Search for the cell housing the specified text and yield its (X, Y) center coordinate. 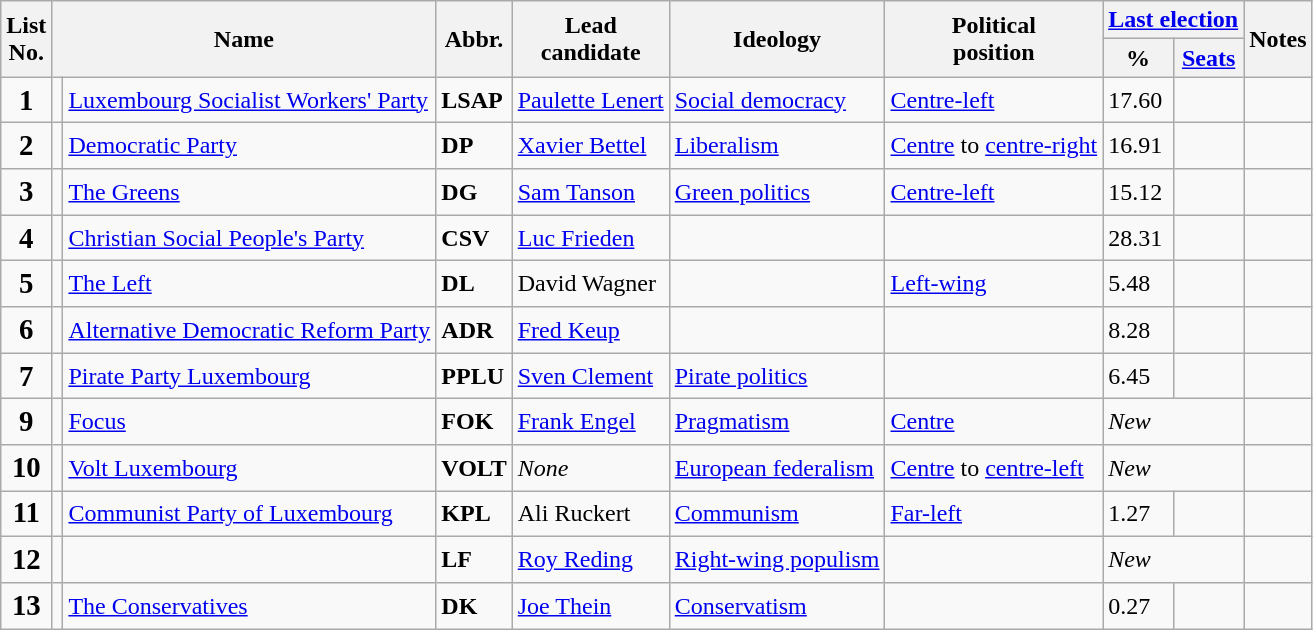
10 (26, 468)
European federalism (777, 468)
1 (26, 100)
None (590, 468)
Sam Tanson (590, 192)
16.91 (1138, 146)
% (1138, 58)
28.31 (1138, 238)
Left-wing (994, 284)
DK (474, 606)
Roy Reding (590, 560)
Luxembourg Socialist Workers' Party (250, 100)
LF (474, 560)
Politicalposition (994, 39)
7 (26, 376)
Frank Engel (590, 422)
Democratic Party (250, 146)
5 (26, 284)
17.60 (1138, 100)
Conservatism (777, 606)
Pirate politics (777, 376)
Seats (1209, 58)
3 (26, 192)
Green politics (777, 192)
13 (26, 606)
Joe Thein (590, 606)
Ali Ruckert (590, 514)
PPLU (474, 376)
Notes (1278, 39)
6 (26, 330)
Liberalism (777, 146)
Fred Keup (590, 330)
ListNo. (26, 39)
6.45 (1138, 376)
Ideology (777, 39)
Abbr. (474, 39)
Sven Clement (590, 376)
The Greens (250, 192)
VOLT (474, 468)
Xavier Bettel (590, 146)
Pragmatism (777, 422)
DL (474, 284)
Focus (250, 422)
8.28 (1138, 330)
Name (244, 39)
DP (474, 146)
FOK (474, 422)
Communist Party of Luxembourg (250, 514)
1.27 (1138, 514)
Paulette Lenert (590, 100)
Centre to centre-right (994, 146)
Leadcandidate (590, 39)
0.27 (1138, 606)
Social democracy (777, 100)
David Wagner (590, 284)
KPL (474, 514)
Far-left (994, 514)
Volt Luxembourg (250, 468)
LSAP (474, 100)
Luc Frieden (590, 238)
The Left (250, 284)
15.12 (1138, 192)
Alternative Democratic Reform Party (250, 330)
Christian Social People's Party (250, 238)
DG (474, 192)
Last election (1174, 20)
Pirate Party Luxembourg (250, 376)
4 (26, 238)
Right-wing populism (777, 560)
5.48 (1138, 284)
ADR (474, 330)
9 (26, 422)
2 (26, 146)
Centre to centre-left (994, 468)
Communism (777, 514)
The Conservatives (250, 606)
12 (26, 560)
CSV (474, 238)
11 (26, 514)
Centre (994, 422)
